Locate the cell with the specified text and output its [X, Y] center coordinate. 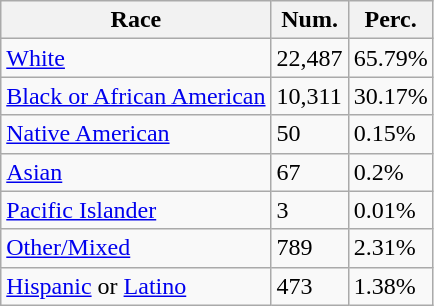
Black or African American [136, 96]
3 [310, 210]
0.2% [390, 172]
1.38% [390, 286]
65.79% [390, 58]
Native American [136, 134]
Other/Mixed [136, 248]
67 [310, 172]
Pacific Islander [136, 210]
Perc. [390, 20]
473 [310, 286]
Asian [136, 172]
0.01% [390, 210]
22,487 [310, 58]
Race [136, 20]
50 [310, 134]
789 [310, 248]
0.15% [390, 134]
White [136, 58]
10,311 [310, 96]
2.31% [390, 248]
30.17% [390, 96]
Num. [310, 20]
Hispanic or Latino [136, 286]
